Identify which cell holds the provided text, then report its [x, y] central coordinate. 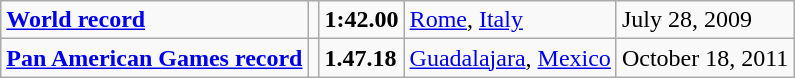
Pan American Games record [154, 58]
Guadalajara, Mexico [510, 58]
World record [154, 20]
Rome, Italy [510, 20]
July 28, 2009 [704, 20]
October 18, 2011 [704, 58]
1.47.18 [362, 58]
1:42.00 [362, 20]
